Scan for the cell matching the given text and deliver its [x, y] coordinate at center. 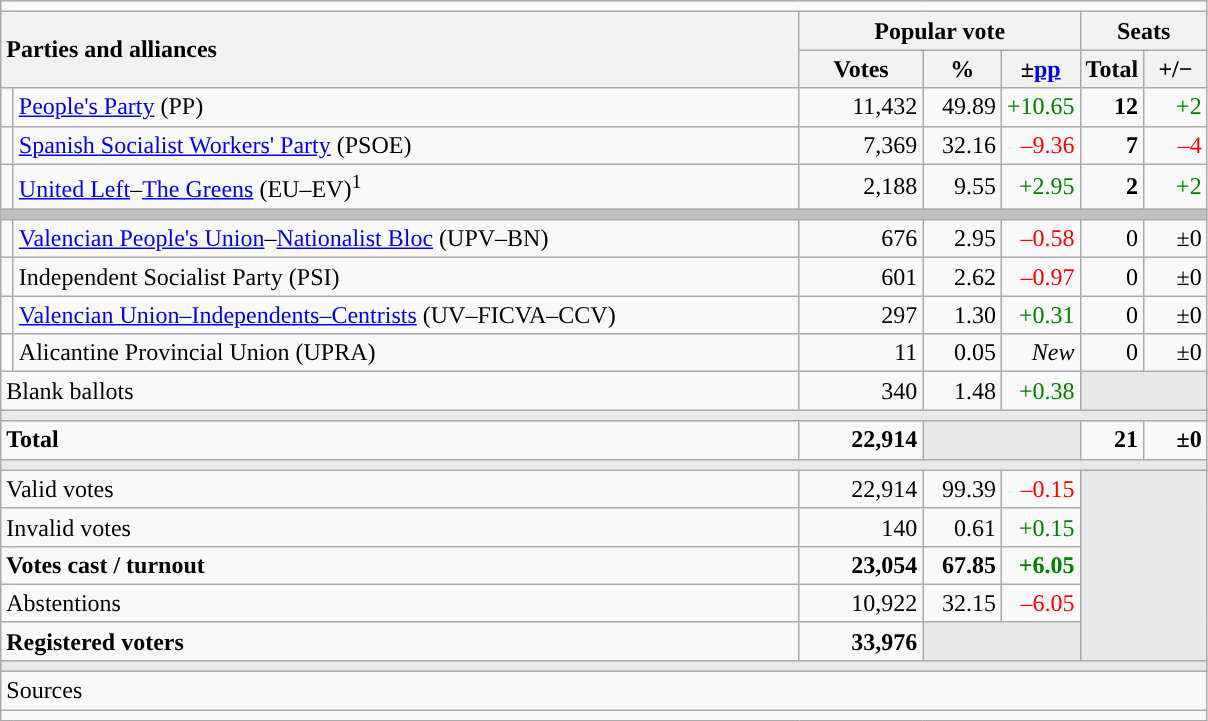
7,369 [861, 145]
Valencian People's Union–Nationalist Bloc (UPV–BN) [406, 239]
–9.36 [1040, 145]
Independent Socialist Party (PSI) [406, 277]
People's Party (PP) [406, 107]
9.55 [962, 186]
0.05 [962, 353]
Votes [861, 69]
+/− [1176, 69]
Parties and alliances [400, 50]
11 [861, 353]
+0.15 [1040, 527]
297 [861, 315]
10,922 [861, 603]
Blank ballots [400, 391]
601 [861, 277]
2 [1112, 186]
2,188 [861, 186]
+0.38 [1040, 391]
±pp [1040, 69]
% [962, 69]
2.95 [962, 239]
United Left–The Greens (EU–EV)1 [406, 186]
Popular vote [940, 31]
1.30 [962, 315]
+6.05 [1040, 565]
–0.15 [1040, 489]
Registered voters [400, 641]
Seats [1144, 31]
99.39 [962, 489]
1.48 [962, 391]
Valid votes [400, 489]
+10.65 [1040, 107]
340 [861, 391]
Votes cast / turnout [400, 565]
32.15 [962, 603]
12 [1112, 107]
+2.95 [1040, 186]
21 [1112, 440]
Abstentions [400, 603]
7 [1112, 145]
Alicantine Provincial Union (UPRA) [406, 353]
–0.97 [1040, 277]
–4 [1176, 145]
67.85 [962, 565]
Spanish Socialist Workers' Party (PSOE) [406, 145]
676 [861, 239]
Valencian Union–Independents–Centrists (UV–FICVA–CCV) [406, 315]
New [1040, 353]
Invalid votes [400, 527]
Sources [604, 691]
–6.05 [1040, 603]
+0.31 [1040, 315]
33,976 [861, 641]
32.16 [962, 145]
23,054 [861, 565]
–0.58 [1040, 239]
140 [861, 527]
0.61 [962, 527]
11,432 [861, 107]
49.89 [962, 107]
2.62 [962, 277]
